Search for the cell housing the specified text and yield its [x, y] center coordinate. 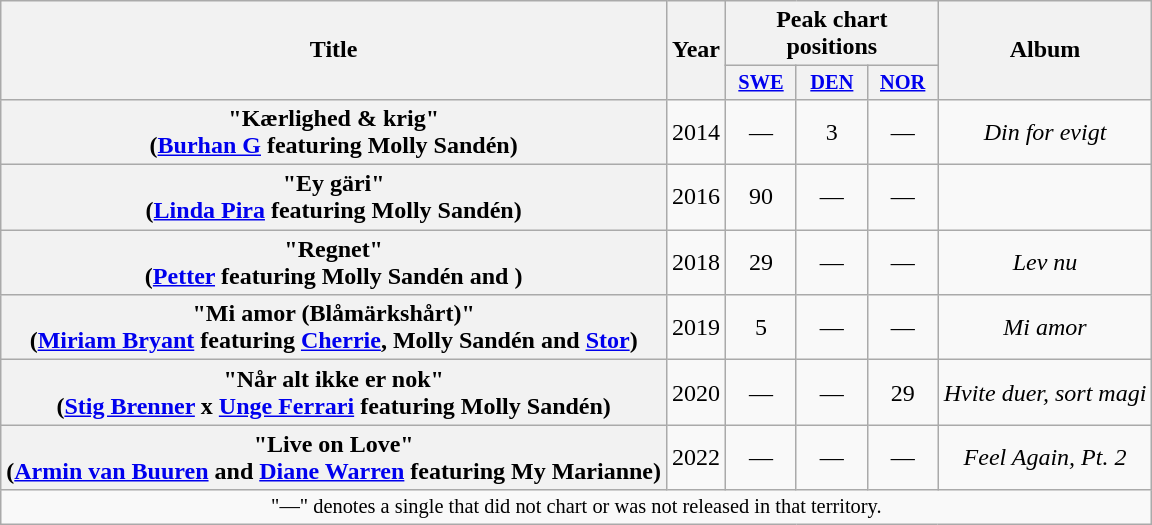
"Når alt ikke er nok"(Stig Brenner x Unge Ferrari featuring Molly Sandén) [334, 392]
Year [696, 50]
2020 [696, 392]
SWE [762, 83]
Din for evigt [1045, 132]
Peak chart positions [832, 34]
DEN [832, 83]
Title [334, 50]
5 [762, 328]
2018 [696, 262]
Lev nu [1045, 262]
"Live on Love" (Armin van Buuren and Diane Warren featuring My Marianne) [334, 458]
"Mi amor (Blåmärkshårt)"(Miriam Bryant featuring Cherrie, Molly Sandén and Stor) [334, 328]
"Regnet"(Petter featuring Molly Sandén and ) [334, 262]
90 [762, 198]
3 [832, 132]
"Ey gäri"(Linda Pira featuring Molly Sandén) [334, 198]
Feel Again, Pt. 2 [1045, 458]
2022 [696, 458]
Hvite duer, sort magi [1045, 392]
Album [1045, 50]
2014 [696, 132]
Mi amor [1045, 328]
NOR [902, 83]
"Kærlighed & krig"(Burhan G featuring Molly Sandén) [334, 132]
2019 [696, 328]
"—" denotes a single that did not chart or was not released in that territory. [576, 507]
2016 [696, 198]
